Extract the (x, y) coordinate from the center of the cell holding the provided text.  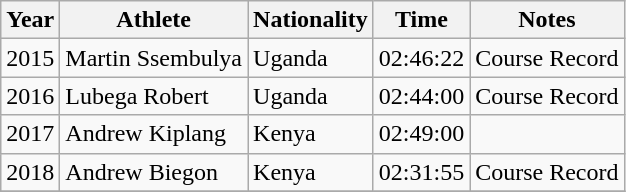
Athlete (154, 20)
2018 (30, 172)
02:49:00 (421, 134)
Martin Ssembulya (154, 58)
Nationality (311, 20)
Time (421, 20)
02:46:22 (421, 58)
Notes (547, 20)
2017 (30, 134)
02:44:00 (421, 96)
2015 (30, 58)
Andrew Biegon (154, 172)
2016 (30, 96)
Year (30, 20)
02:31:55 (421, 172)
Lubega Robert (154, 96)
Andrew Kiplang (154, 134)
